Output the (x, y) coordinate of the center of the cell containing the given text.  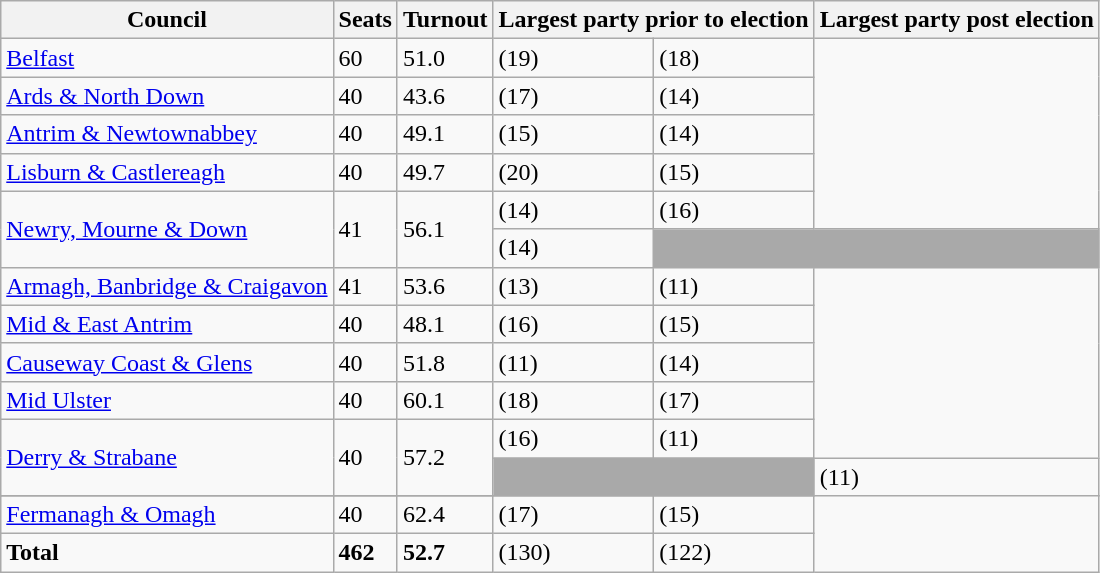
Antrim & Newtownabbey (167, 134)
49.1 (445, 134)
62.4 (445, 515)
Fermanagh & Omagh (167, 515)
48.1 (445, 324)
Largest party prior to election (654, 20)
Mid Ulster (167, 400)
462 (365, 553)
Ards & North Down (167, 96)
56.1 (445, 229)
53.6 (445, 286)
Mid & East Antrim (167, 324)
Newry, Mourne & Down (167, 229)
Belfast (167, 58)
43.6 (445, 96)
Lisburn & Castlereagh (167, 172)
Armagh, Banbridge & Craigavon (167, 286)
Total (167, 553)
49.7 (445, 172)
(122) (734, 553)
(19) (574, 58)
60.1 (445, 400)
(130) (574, 553)
Council (167, 20)
Seats (365, 20)
57.2 (445, 457)
Derry & Strabane (167, 457)
51.8 (445, 362)
52.7 (445, 553)
60 (365, 58)
Causeway Coast & Glens (167, 362)
Largest party post election (956, 20)
(13) (574, 286)
(20) (574, 172)
Turnout (445, 20)
51.0 (445, 58)
